Return [x, y] of the center of cell containing provided text 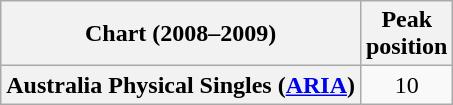
Peakposition [406, 34]
Chart (2008–2009) [181, 34]
Australia Physical Singles (ARIA) [181, 85]
10 [406, 85]
